Provide the (x, y) coordinate of the cell's center where the given text is located.  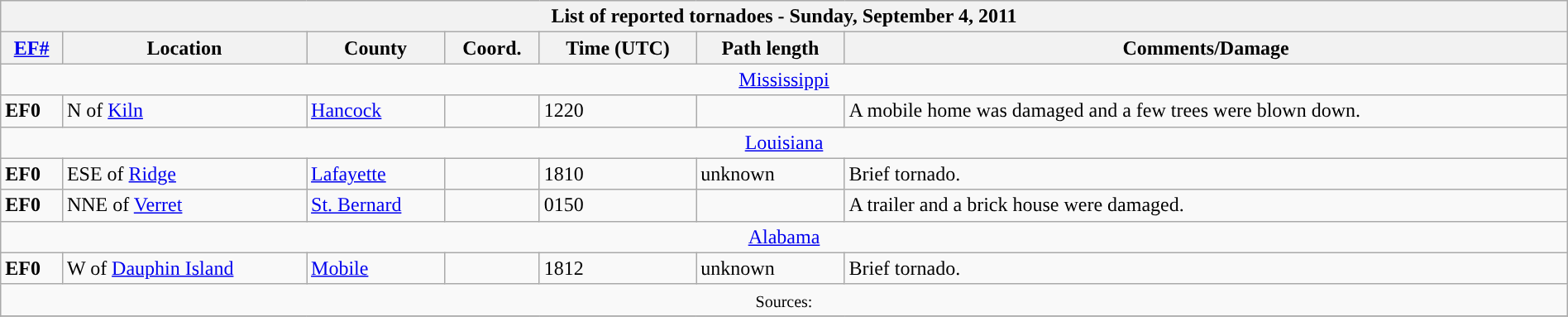
ESE of Ridge (184, 174)
Mobile (375, 268)
EF# (31, 48)
Lafayette (375, 174)
1220 (618, 111)
Sources: (784, 300)
Mississippi (784, 79)
County (375, 48)
Coord. (492, 48)
N of Kiln (184, 111)
Path length (771, 48)
A trailer and a brick house were damaged. (1206, 205)
NNE of Verret (184, 205)
A mobile home was damaged and a few trees were blown down. (1206, 111)
Hancock (375, 111)
0150 (618, 205)
Comments/Damage (1206, 48)
Alabama (784, 237)
1812 (618, 268)
1810 (618, 174)
Louisiana (784, 142)
List of reported tornadoes - Sunday, September 4, 2011 (784, 17)
St. Bernard (375, 205)
Location (184, 48)
W of Dauphin Island (184, 268)
Time (UTC) (618, 48)
